Capture the cell that displays the provided text and extract its [X, Y] central coordinate. 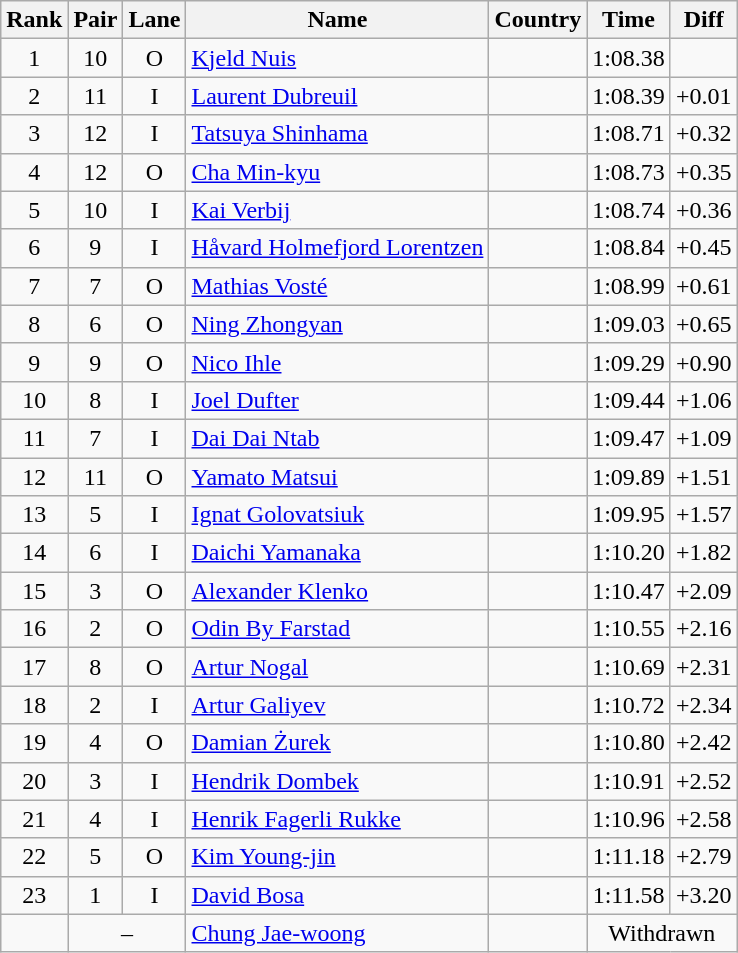
15 [34, 591]
1:10.55 [629, 629]
Artur Nogal [338, 667]
Chung Jae-woong [338, 933]
1:09.44 [629, 400]
Alexander Klenko [338, 591]
17 [34, 667]
1:10.47 [629, 591]
16 [34, 629]
+0.32 [704, 134]
1:08.39 [629, 96]
1:10.91 [629, 781]
+1.06 [704, 400]
+2.42 [704, 743]
Kai Verbij [338, 210]
+1.57 [704, 515]
Henrik Fagerli Rukke [338, 819]
+0.45 [704, 248]
1:10.96 [629, 819]
Name [338, 20]
Country [538, 20]
1:11.18 [629, 857]
1:10.20 [629, 553]
+0.65 [704, 324]
Diff [704, 20]
1:08.71 [629, 134]
Yamato Matsui [338, 477]
1:09.89 [629, 477]
Time [629, 20]
Artur Galiyev [338, 705]
Laurent Dubreuil [338, 96]
1:08.99 [629, 286]
+2.58 [704, 819]
1:11.58 [629, 895]
Daichi Yamanaka [338, 553]
+1.51 [704, 477]
18 [34, 705]
+2.31 [704, 667]
Odin By Farstad [338, 629]
Ignat Golovatsiuk [338, 515]
1:09.03 [629, 324]
+2.52 [704, 781]
Damian Żurek [338, 743]
Pair [96, 20]
+2.09 [704, 591]
Cha Min-kyu [338, 172]
1:09.95 [629, 515]
Tatsuya Shinhama [338, 134]
+2.79 [704, 857]
Kjeld Nuis [338, 58]
Joel Dufter [338, 400]
1:10.72 [629, 705]
Mathias Vosté [338, 286]
+0.36 [704, 210]
+0.61 [704, 286]
Nico Ihle [338, 362]
14 [34, 553]
23 [34, 895]
21 [34, 819]
– [127, 933]
19 [34, 743]
1:08.38 [629, 58]
1:08.73 [629, 172]
1:10.69 [629, 667]
Withdrawn [662, 933]
13 [34, 515]
+3.20 [704, 895]
+2.16 [704, 629]
Ning Zhongyan [338, 324]
1:08.84 [629, 248]
Hendrik Dombek [338, 781]
1:10.80 [629, 743]
20 [34, 781]
Rank [34, 20]
Lane [154, 20]
+0.90 [704, 362]
Dai Dai Ntab [338, 438]
+0.01 [704, 96]
+2.34 [704, 705]
1:09.29 [629, 362]
Kim Young-jin [338, 857]
1:09.47 [629, 438]
+1.09 [704, 438]
David Bosa [338, 895]
Håvard Holmefjord Lorentzen [338, 248]
+1.82 [704, 553]
22 [34, 857]
1:08.74 [629, 210]
+0.35 [704, 172]
